Detect which cell encompasses the target text, then output its (X, Y) center coordinate. 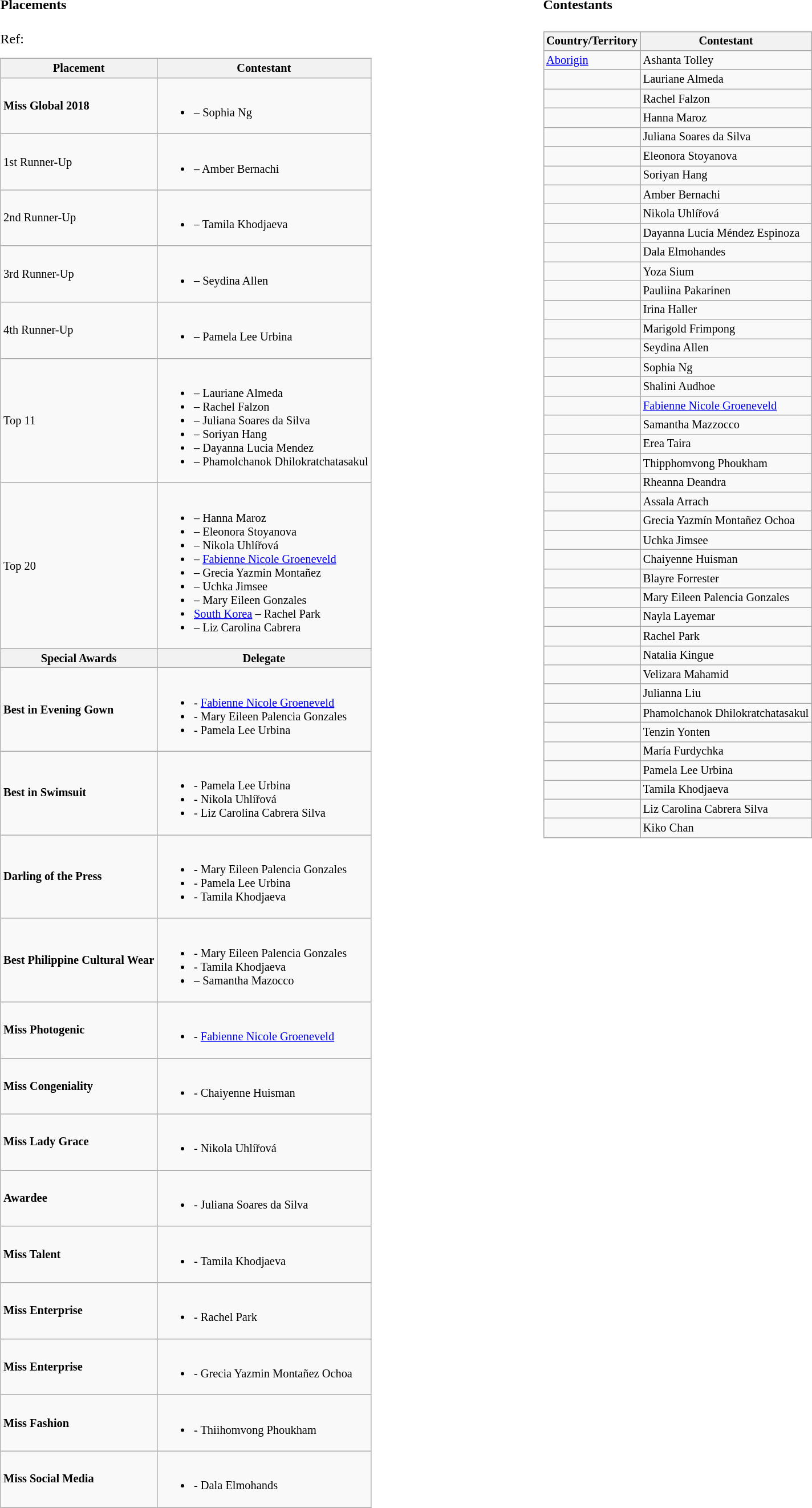
Awardee (79, 1198)
Aborigin (592, 60)
– Seydina Allen (263, 274)
Tenzin Yonten (726, 732)
Irina Haller (726, 310)
Amber Bernachi (726, 194)
Dala Elmohandes (726, 252)
2nd Runner-Up (79, 218)
Sophia Ng (726, 367)
– Amber Bernachi (263, 162)
- Rachel Park (263, 1311)
Miss Congeniality (79, 1086)
María Furdychka (726, 751)
Rachel Park (726, 636)
- Nikola Uhlířová (263, 1142)
Juliana Soares da Silva (726, 137)
– Sophia Ng (263, 106)
Best in Swimsuit (79, 793)
- Chaiyenne Huisman (263, 1086)
Top 20 (79, 566)
Miss Global 2018 (79, 106)
Eleonora Stoyanova (726, 156)
Tamila Khodjaeva (726, 790)
Rachel Falzon (726, 99)
Velizara Mahamid (726, 675)
Kiko Chan (726, 828)
Grecia Yazmín Montañez Ochoa (726, 521)
Miss Social Media (79, 1479)
Placement (79, 68)
Miss Fashion (79, 1423)
Soriyan Hang (726, 176)
– Pamela Lee Urbina (263, 330)
Miss Lady Grace (79, 1142)
Mary Eileen Palencia Gonzales (726, 598)
Nikola Uhlířová (726, 214)
- Tamila Khodjaeva (263, 1254)
Blayre Forrester (726, 578)
Miss Photogenic (79, 1030)
Marigold Frimpong (726, 329)
- Pamela Lee Urbina - Nikola Uhlířová - Liz Carolina Cabrera Silva (263, 793)
- Dala Elmohands (263, 1479)
- Mary Eileen Palencia Gonzales - Pamela Lee Urbina - Tamila Khodjaeva (263, 877)
- Mary Eileen Palencia Gonzales - Tamila Khodjaeva – Samantha Mazocco (263, 960)
Delegate (263, 658)
1st Runner-Up (79, 162)
Special Awards (79, 658)
Shalini Audhoe (726, 387)
Country/Territory (592, 41)
Erea Taira (726, 444)
Chaiyenne Huisman (726, 560)
- Fabienne Nicole Groeneveld (263, 1030)
Yoza Sium (726, 271)
Rheanna Deandra (726, 483)
3rd Runner-Up (79, 274)
Phamolchanok Dhilokratchatasakul (726, 713)
Julianna Liu (726, 694)
Best Philippine Cultural Wear (79, 960)
Top 11 (79, 420)
Nayla Layemar (726, 617)
Liz Carolina Cabrera Silva (726, 809)
- Grecia Yazmin Montañez Ochoa (263, 1367)
Darling of the Press (79, 877)
Seydina Allen (726, 348)
– Tamila Khodjaeva (263, 218)
Dayanna Lucía Méndez Espinoza (726, 233)
Natalia Kingue (726, 655)
- Fabienne Nicole Groeneveld - Mary Eileen Palencia Gonzales - Pamela Lee Urbina (263, 710)
Lauriane Almeda (726, 79)
Hanna Maroz (726, 118)
Pauliina Pakarinen (726, 291)
- Thiihomvong Phoukham (263, 1423)
Thipphomvong Phoukham (726, 463)
Uchka Jimsee (726, 540)
- Juliana Soares da Silva (263, 1198)
Assala Arrach (726, 502)
Ashanta Tolley (726, 60)
4th Runner-Up (79, 330)
Miss Talent (79, 1254)
Best in Evening Gown (79, 710)
– Lauriane Almeda – Rachel Falzon – Juliana Soares da Silva – Soriyan Hang – Dayanna Lucia Mendez – Phamolchanok Dhilokratchatasakul (263, 420)
Fabienne Nicole Groeneveld (726, 406)
Pamela Lee Urbina (726, 771)
Samantha Mazzocco (726, 425)
